Return [X, Y] of the center of cell containing provided text 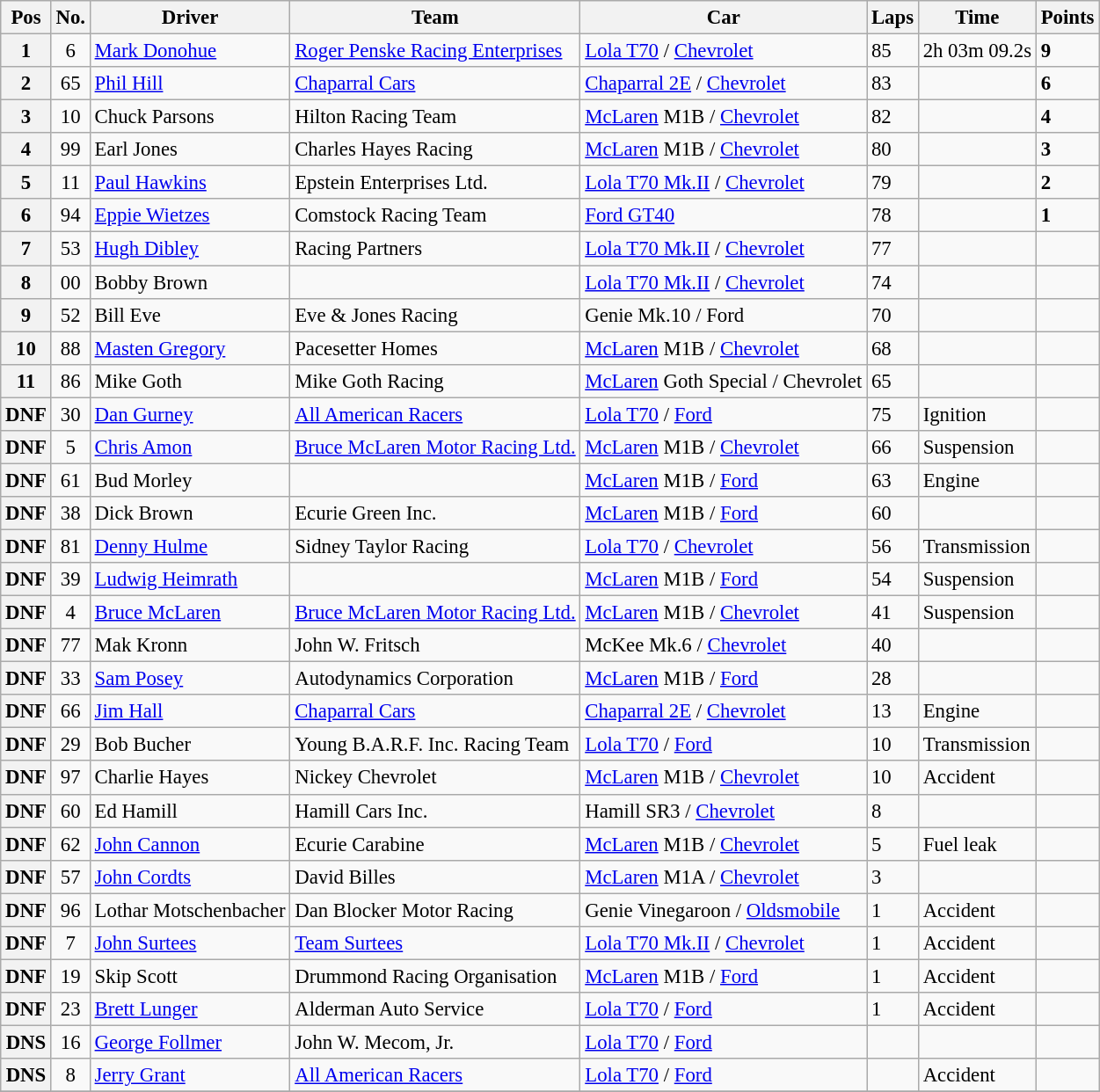
94 [70, 215]
Time [977, 18]
Jerry Grant [190, 1075]
Dan Blocker Motor Racing [435, 910]
70 [893, 315]
Bill Eve [190, 315]
81 [70, 546]
29 [70, 745]
Team [435, 18]
61 [70, 480]
Mike Goth [190, 381]
00 [70, 282]
Nickey Chevrolet [435, 778]
No. [70, 18]
Charlie Hayes [190, 778]
Young B.A.R.F. Inc. Racing Team [435, 745]
John W. Mecom, Jr. [435, 1042]
85 [893, 51]
Bob Bucher [190, 745]
Paul Hawkins [190, 183]
16 [70, 1042]
68 [893, 348]
2h 03m 09.2s [977, 51]
Bobby Brown [190, 282]
Eppie Wietzes [190, 215]
28 [893, 679]
Mark Donohue [190, 51]
75 [893, 414]
78 [893, 215]
23 [70, 1009]
Mak Kronn [190, 645]
Alderman Auto Service [435, 1009]
Roger Penske Racing Enterprises [435, 51]
30 [70, 414]
Ecurie Green Inc. [435, 513]
Mike Goth Racing [435, 381]
Genie Vinegaroon / Oldsmobile [724, 910]
Phil Hill [190, 84]
Charles Hayes Racing [435, 149]
86 [70, 381]
63 [893, 480]
Drummond Racing Organisation [435, 976]
13 [893, 711]
56 [893, 546]
Pacesetter Homes [435, 348]
Hamill Cars Inc. [435, 811]
Earl Jones [190, 149]
33 [70, 679]
Team Surtees [435, 943]
88 [70, 348]
McLaren M1A / Chevrolet [724, 877]
Ed Hamill [190, 811]
Jim Hall [190, 711]
John Cordts [190, 877]
Genie Mk.10 / Ford [724, 315]
99 [70, 149]
Driver [190, 18]
Ignition [977, 414]
Skip Scott [190, 976]
40 [893, 645]
McKee Mk.6 / Chevrolet [724, 645]
Pos [26, 18]
Masten Gregory [190, 348]
97 [70, 778]
Autodynamics Corporation [435, 679]
39 [70, 579]
Hamill SR3 / Chevrolet [724, 811]
Ludwig Heimrath [190, 579]
Sidney Taylor Racing [435, 546]
Dan Gurney [190, 414]
Brett Lunger [190, 1009]
Hilton Racing Team [435, 117]
41 [893, 613]
Eve & Jones Racing [435, 315]
John Surtees [190, 943]
Chris Amon [190, 448]
57 [70, 877]
Denny Hulme [190, 546]
74 [893, 282]
David Billes [435, 877]
Laps [893, 18]
83 [893, 84]
Car [724, 18]
79 [893, 183]
Dick Brown [190, 513]
Racing Partners [435, 249]
82 [893, 117]
Fuel leak [977, 844]
Comstock Racing Team [435, 215]
Lothar Motschenbacher [190, 910]
38 [70, 513]
Chuck Parsons [190, 117]
Epstein Enterprises Ltd. [435, 183]
53 [70, 249]
John W. Fritsch [435, 645]
Ecurie Carabine [435, 844]
52 [70, 315]
54 [893, 579]
Points [1067, 18]
John Cannon [190, 844]
George Follmer [190, 1042]
Sam Posey [190, 679]
Ford GT40 [724, 215]
Bud Morley [190, 480]
Hugh Dibley [190, 249]
Bruce McLaren [190, 613]
80 [893, 149]
McLaren Goth Special / Chevrolet [724, 381]
96 [70, 910]
62 [70, 844]
19 [70, 976]
